From the cell containing the given text, extract its center point as [x, y] coordinate. 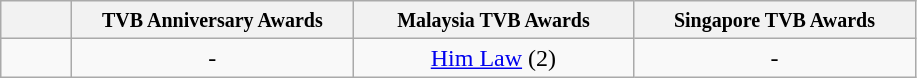
Him Law (2) [494, 58]
Malaysia TVB Awards [494, 20]
Singapore TVB Awards [774, 20]
TVB Anniversary Awards [212, 20]
